Search for the cell housing the specified text and yield its (x, y) center coordinate. 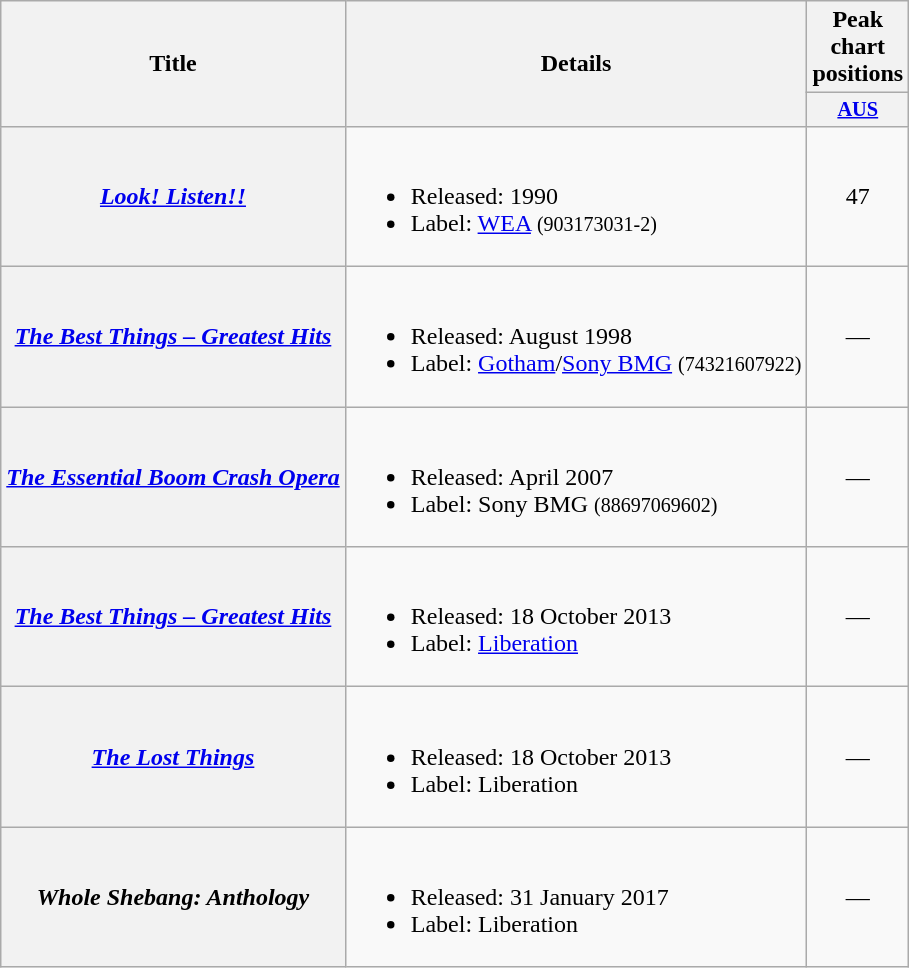
Look! Listen!! (173, 196)
Title (173, 64)
Details (576, 64)
Released: 31 January 2017Label: Liberation (576, 897)
Peak chart positions (858, 47)
Released: 1990Label: WEA (903173031-2) (576, 196)
Released: April 2007Label: Sony BMG (88697069602) (576, 477)
Whole Shebang: Anthology (173, 897)
47 (858, 196)
Released: August 1998Label: Gotham/Sony BMG (74321607922) (576, 337)
The Essential Boom Crash Opera (173, 477)
AUS (858, 110)
The Lost Things (173, 757)
